For the text-containing cell, return its midpoint in [X, Y] coordinate format. 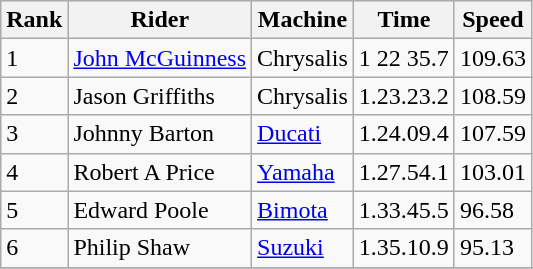
Johnny Barton [160, 134]
Rider [160, 20]
Time [404, 20]
Jason Griffiths [160, 96]
103.01 [492, 172]
108.59 [492, 96]
Machine [303, 20]
Philip Shaw [160, 248]
96.58 [492, 210]
1 [34, 58]
John McGuinness [160, 58]
1.23.23.2 [404, 96]
2 [34, 96]
6 [34, 248]
Rank [34, 20]
1 22 35.7 [404, 58]
Suzuki [303, 248]
1.33.45.5 [404, 210]
Ducati [303, 134]
Speed [492, 20]
Yamaha [303, 172]
4 [34, 172]
Robert A Price [160, 172]
Bimota [303, 210]
Edward Poole [160, 210]
5 [34, 210]
1.27.54.1 [404, 172]
95.13 [492, 248]
1.24.09.4 [404, 134]
3 [34, 134]
107.59 [492, 134]
1.35.10.9 [404, 248]
109.63 [492, 58]
